Output the (X, Y) coordinate of the center of the cell containing the given text.  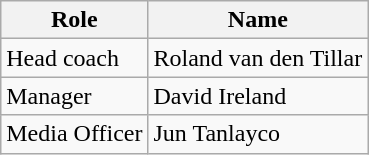
Roland van den Tillar (258, 58)
Name (258, 20)
Media Officer (74, 134)
Head coach (74, 58)
Role (74, 20)
Manager (74, 96)
Jun Tanlayco (258, 134)
David Ireland (258, 96)
